Find where the given text appears and provide that cell's center as [X, Y] coordinate. 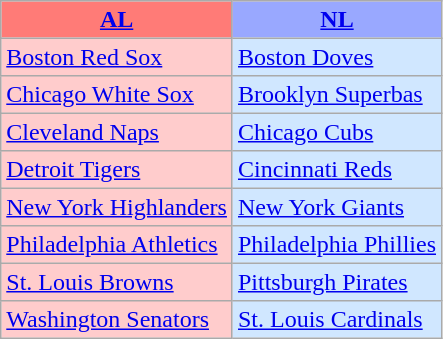
NL [336, 20]
Chicago White Sox [117, 94]
St. Louis Browns [117, 282]
Boston Red Sox [117, 56]
Boston Doves [336, 56]
AL [117, 20]
Cleveland Naps [117, 132]
Cincinnati Reds [336, 170]
Philadelphia Phillies [336, 244]
Detroit Tigers [117, 170]
Chicago Cubs [336, 132]
Pittsburgh Pirates [336, 282]
Washington Senators [117, 318]
New York Highlanders [117, 206]
Philadelphia Athletics [117, 244]
New York Giants [336, 206]
St. Louis Cardinals [336, 318]
Brooklyn Superbas [336, 94]
